Return the (X, Y) coordinate for the center point of the cell that contains the specified text.  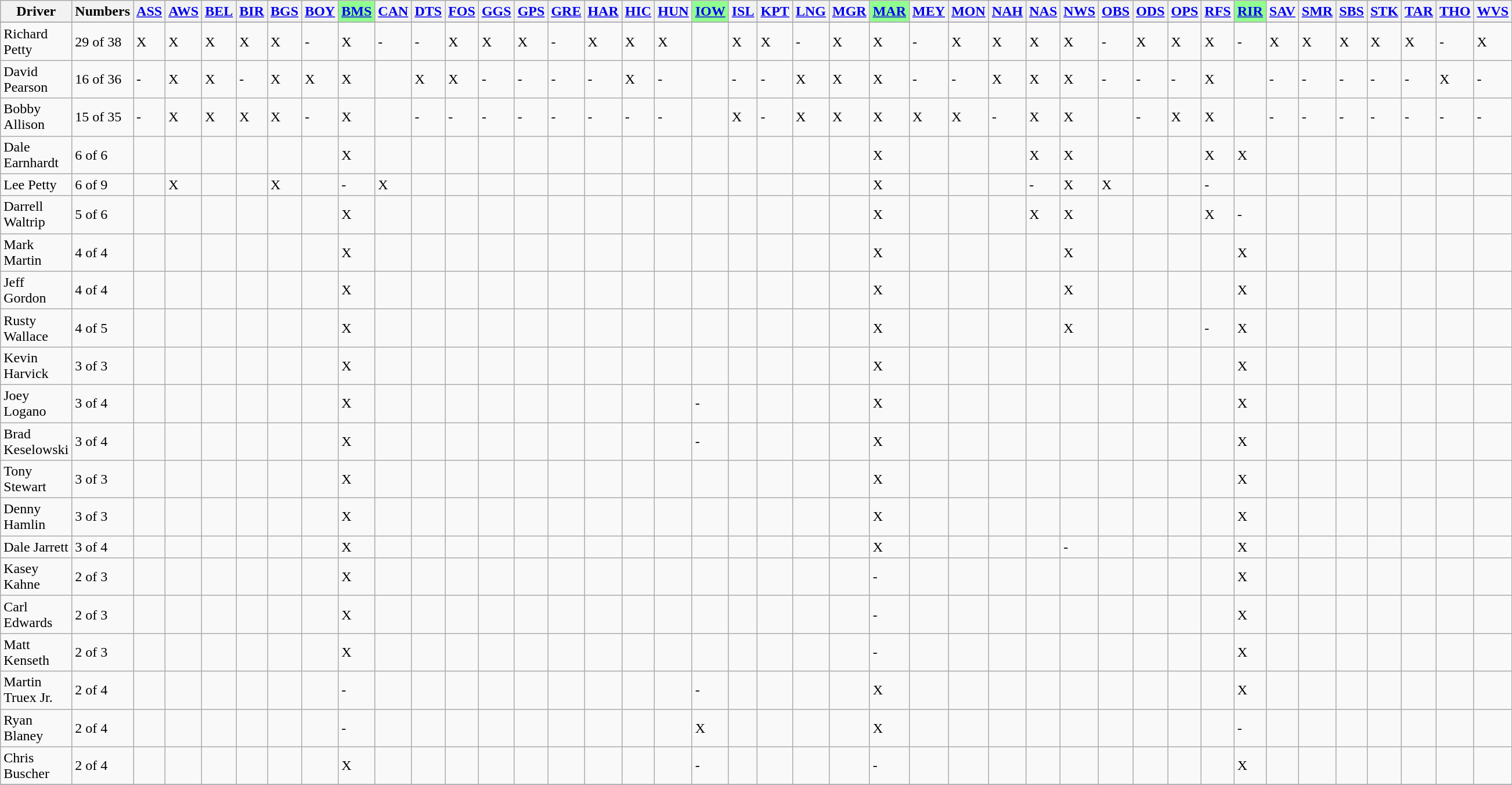
5 of 6 (103, 215)
MEY (929, 12)
Richard Petty (36, 42)
6 of 9 (103, 185)
NAS (1044, 12)
SAV (1282, 12)
Bobby Allison (36, 117)
MON (969, 12)
KPT (775, 12)
Ryan Blaney (36, 728)
IOW (710, 12)
Driver (36, 12)
WVS (1493, 12)
ASS (150, 12)
Carl Edwards (36, 614)
RFS (1218, 12)
Lee Petty (36, 185)
David Pearson (36, 79)
Jeff Gordon (36, 290)
BIR (252, 12)
OBS (1116, 12)
TAR (1419, 12)
4 of 5 (103, 327)
MAR (889, 12)
Joey Logano (36, 403)
Denny Hamlin (36, 517)
DTS (428, 12)
Rusty Wallace (36, 327)
GGS (496, 12)
RIR (1250, 12)
HIC (638, 12)
Dale Jarrett (36, 547)
BEL (219, 12)
Kevin Harvick (36, 366)
HUN (673, 12)
ODS (1150, 12)
LNG (810, 12)
29 of 38 (103, 42)
GPS (531, 12)
FOS (462, 12)
GRE (566, 12)
SBS (1352, 12)
Darrell Waltrip (36, 215)
AWS (183, 12)
OPS (1185, 12)
Kasey Kahne (36, 577)
Matt Kenseth (36, 653)
HAR (603, 12)
ISL (743, 12)
SMR (1317, 12)
Martin Truex Jr. (36, 690)
Tony Stewart (36, 480)
Numbers (103, 12)
BMS (356, 12)
Brad Keselowski (36, 441)
THO (1455, 12)
NAH (1007, 12)
16 of 36 (103, 79)
Mark Martin (36, 252)
BGS (284, 12)
NWS (1080, 12)
CAN (394, 12)
STK (1384, 12)
Chris Buscher (36, 765)
BOY (320, 12)
MGR (849, 12)
15 of 35 (103, 117)
Dale Earnhardt (36, 154)
6 of 6 (103, 154)
